Extract the (X, Y) coordinate from the center of the cell holding the provided text.  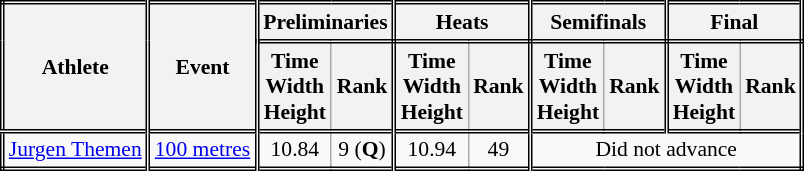
10.84 (294, 150)
Preliminaries (326, 22)
9 (Q) (362, 150)
Event (202, 67)
Did not advance (666, 150)
Semifinals (598, 22)
100 metres (202, 150)
Athlete (75, 67)
Heats (462, 22)
Final (734, 22)
49 (499, 150)
10.94 (431, 150)
Jurgen Themen (75, 150)
